Determine the [X, Y] coordinate at the center of the cell enclosing the given text.  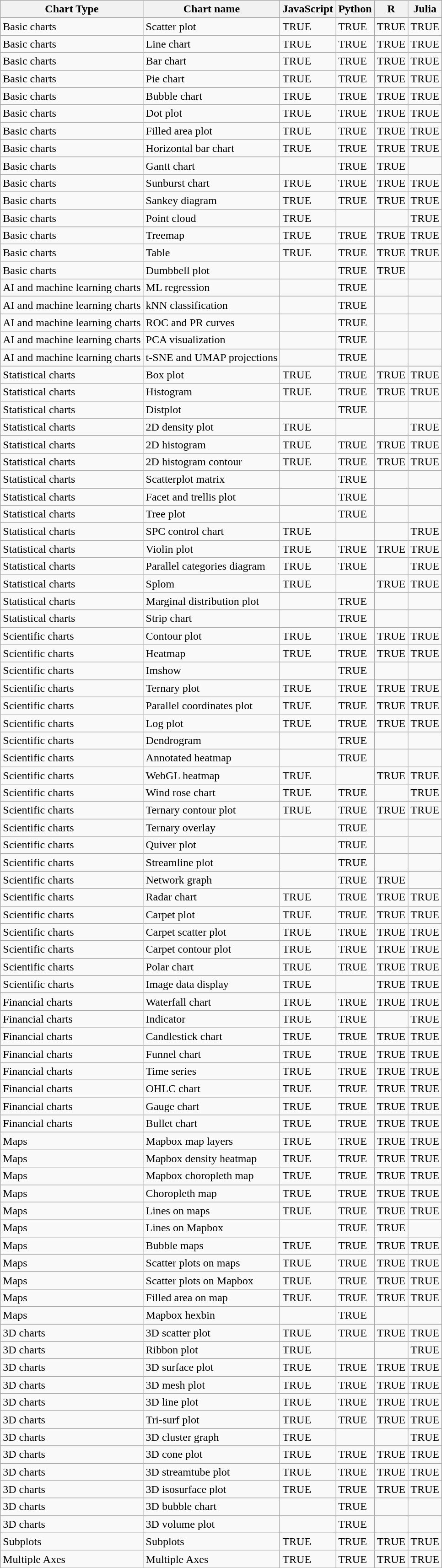
Lines on maps [211, 1211]
Point cloud [211, 218]
Mapbox choropleth map [211, 1176]
Ternary overlay [211, 828]
Sankey diagram [211, 200]
ML regression [211, 288]
Polar chart [211, 967]
Gauge chart [211, 1106]
Strip chart [211, 619]
Scatter plots on maps [211, 1263]
Bullet chart [211, 1124]
Julia [425, 9]
OHLC chart [211, 1089]
Waterfall chart [211, 1002]
Marginal distribution plot [211, 601]
Scatter plot [211, 27]
3D streamtube plot [211, 1472]
ROC and PR curves [211, 323]
Pie chart [211, 79]
Parallel categories diagram [211, 566]
Carpet contour plot [211, 949]
PCA visualization [211, 340]
Bar chart [211, 61]
3D line plot [211, 1402]
3D scatter plot [211, 1333]
Funnel chart [211, 1054]
Image data display [211, 984]
Distplot [211, 410]
Ternary contour plot [211, 810]
Treemap [211, 236]
Scatter plots on Mapbox [211, 1280]
2D histogram [211, 444]
Dendrogram [211, 740]
Sunburst chart [211, 183]
JavaScript [308, 9]
Violin plot [211, 549]
Annotated heatmap [211, 758]
Tree plot [211, 514]
Time series [211, 1072]
Ternary plot [211, 688]
Chart name [211, 9]
Imshow [211, 671]
R [391, 9]
3D mesh plot [211, 1385]
Log plot [211, 723]
Radar chart [211, 897]
kNN classification [211, 305]
Heatmap [211, 653]
3D bubble chart [211, 1507]
Contour plot [211, 636]
Streamline plot [211, 862]
Box plot [211, 375]
Mapbox map layers [211, 1141]
Filled area plot [211, 131]
3D cluster graph [211, 1437]
3D surface plot [211, 1368]
Mapbox hexbin [211, 1315]
Line chart [211, 44]
Filled area on map [211, 1298]
Indicator [211, 1019]
2D density plot [211, 427]
Network graph [211, 880]
Quiver plot [211, 845]
Scatterplot matrix [211, 479]
Gantt chart [211, 166]
Carpet plot [211, 915]
Histogram [211, 392]
Parallel coordinates plot [211, 706]
Wind rose chart [211, 793]
Candlestick chart [211, 1036]
Lines on Mapbox [211, 1228]
WebGL heatmap [211, 776]
Ribbon plot [211, 1350]
3D isosurface plot [211, 1489]
3D cone plot [211, 1455]
t-SNE and UMAP projections [211, 357]
Horizontal bar chart [211, 148]
Tri-surf plot [211, 1420]
Table [211, 253]
Dumbbell plot [211, 270]
Facet and trellis plot [211, 496]
Mapbox density heatmap [211, 1158]
2D histogram contour [211, 462]
Chart Type [72, 9]
3D volume plot [211, 1524]
Python [355, 9]
SPC control chart [211, 532]
Carpet scatter plot [211, 932]
Bubble maps [211, 1245]
Choropleth map [211, 1193]
Splom [211, 584]
Dot plot [211, 113]
Bubble chart [211, 96]
